Detect which cell encompasses the target text, then output its [X, Y] center coordinate. 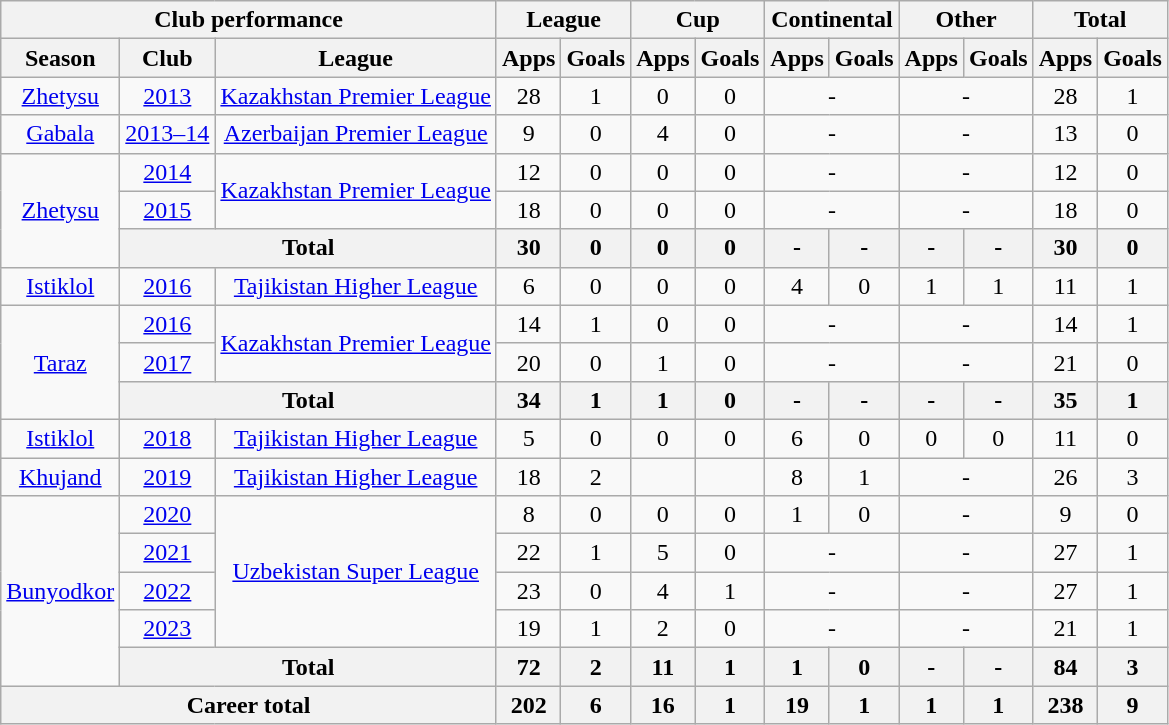
2013 [168, 96]
84 [1065, 667]
2014 [168, 172]
Season [60, 58]
13 [1065, 134]
2023 [168, 629]
2018 [168, 438]
Other [966, 20]
Gabala [60, 134]
Azerbaijan Premier League [356, 134]
2019 [168, 477]
2021 [168, 553]
35 [1065, 400]
238 [1065, 705]
Continental [832, 20]
2020 [168, 515]
26 [1065, 477]
2022 [168, 591]
16 [663, 705]
20 [528, 362]
2015 [168, 210]
Bunyodkor [60, 591]
Club performance [249, 20]
Taraz [60, 362]
Khujand [60, 477]
Uzbekistan Super League [356, 572]
72 [528, 667]
22 [528, 553]
202 [528, 705]
23 [528, 591]
Cup [698, 20]
Career total [249, 705]
34 [528, 400]
Club [168, 58]
2017 [168, 362]
2013–14 [168, 134]
